Extract the [X, Y] coordinate from the center of the cell holding the provided text.  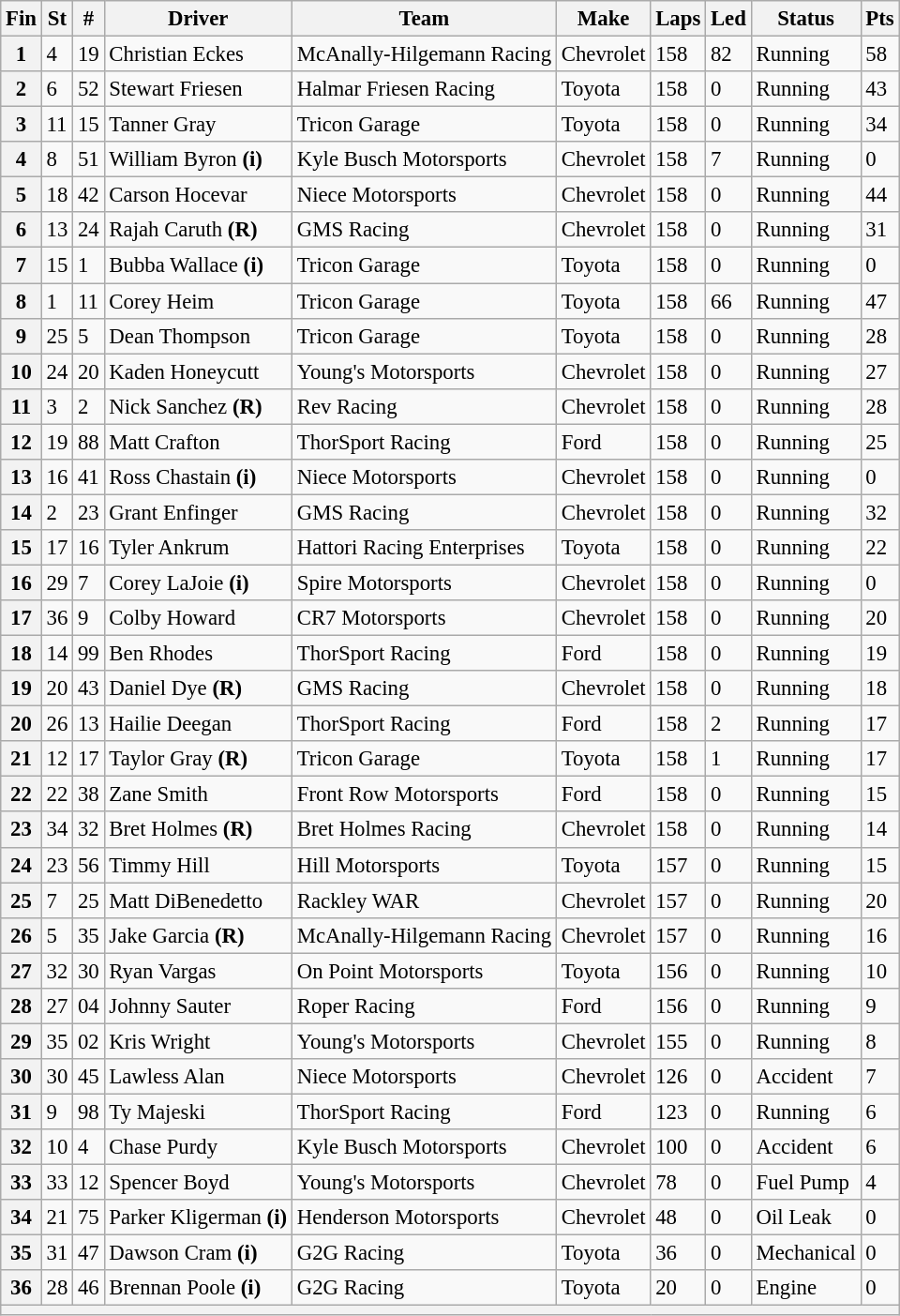
CR7 Motorsports [424, 618]
Make [603, 19]
Roper Racing [424, 1006]
Led [729, 19]
Matt DiBenedetto [198, 900]
William Byron (i) [198, 159]
Mechanical [806, 1253]
Pts [879, 19]
Rajah Caruth (R) [198, 230]
99 [88, 654]
Fin [22, 19]
Tyler Ankrum [198, 548]
Jake Garcia (R) [198, 935]
Ross Chastain (i) [198, 477]
Kris Wright [198, 1041]
Christian Eckes [198, 54]
126 [679, 1077]
02 [88, 1041]
Tanner Gray [198, 125]
98 [88, 1112]
St [56, 19]
Bret Holmes (R) [198, 830]
66 [729, 301]
Corey LaJoie (i) [198, 582]
Rackley WAR [424, 900]
Henderson Motorsports [424, 1218]
Taylor Gray (R) [198, 759]
Hill Motorsports [424, 865]
Driver [198, 19]
45 [88, 1077]
51 [88, 159]
Parker Kligerman (i) [198, 1218]
Chase Purdy [198, 1147]
123 [679, 1112]
Hattori Racing Enterprises [424, 548]
Corey Heim [198, 301]
38 [88, 794]
Johnny Sauter [198, 1006]
Dean Thompson [198, 336]
Grant Enfinger [198, 512]
Hailie Deegan [198, 724]
Spencer Boyd [198, 1183]
Zane Smith [198, 794]
Spire Motorsports [424, 582]
88 [88, 442]
41 [88, 477]
Stewart Friesen [198, 89]
42 [88, 195]
Status [806, 19]
48 [679, 1218]
Colby Howard [198, 618]
Carson Hocevar [198, 195]
44 [879, 195]
Daniel Dye (R) [198, 688]
Brennan Poole (i) [198, 1288]
Ryan Vargas [198, 971]
Oil Leak [806, 1218]
Lawless Alan [198, 1077]
# [88, 19]
Halmar Friesen Racing [424, 89]
56 [88, 865]
78 [679, 1183]
Ty Majeski [198, 1112]
Team [424, 19]
Matt Crafton [198, 442]
Rev Racing [424, 406]
Fuel Pump [806, 1183]
82 [729, 54]
100 [679, 1147]
58 [879, 54]
46 [88, 1288]
Engine [806, 1288]
Nick Sanchez (R) [198, 406]
Laps [679, 19]
On Point Motorsports [424, 971]
52 [88, 89]
04 [88, 1006]
Ben Rhodes [198, 654]
Front Row Motorsports [424, 794]
Kaden Honeycutt [198, 371]
155 [679, 1041]
Dawson Cram (i) [198, 1253]
Timmy Hill [198, 865]
Bret Holmes Racing [424, 830]
Bubba Wallace (i) [198, 265]
75 [88, 1218]
